Return the [X, Y] coordinate for the center point of the cell that contains the specified text.  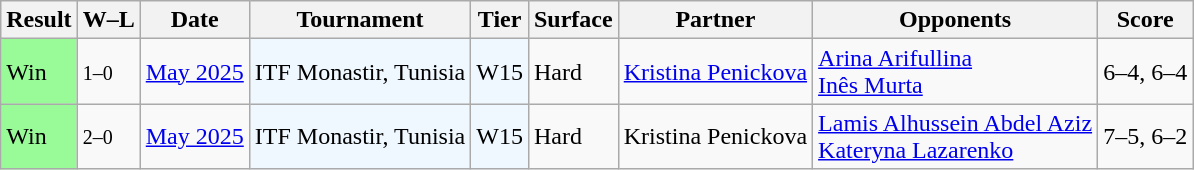
Partner [715, 20]
Arina Arifullina Inês Murta [956, 72]
7–5, 6–2 [1146, 136]
Surface [573, 20]
Tournament [360, 20]
Score [1146, 20]
Result [39, 20]
Tier [500, 20]
Lamis Alhussein Abdel Aziz Kateryna Lazarenko [956, 136]
6–4, 6–4 [1146, 72]
W–L [108, 20]
Date [194, 20]
1–0 [108, 72]
2–0 [108, 136]
Opponents [956, 20]
